For the text-containing cell, return its midpoint in [x, y] coordinate format. 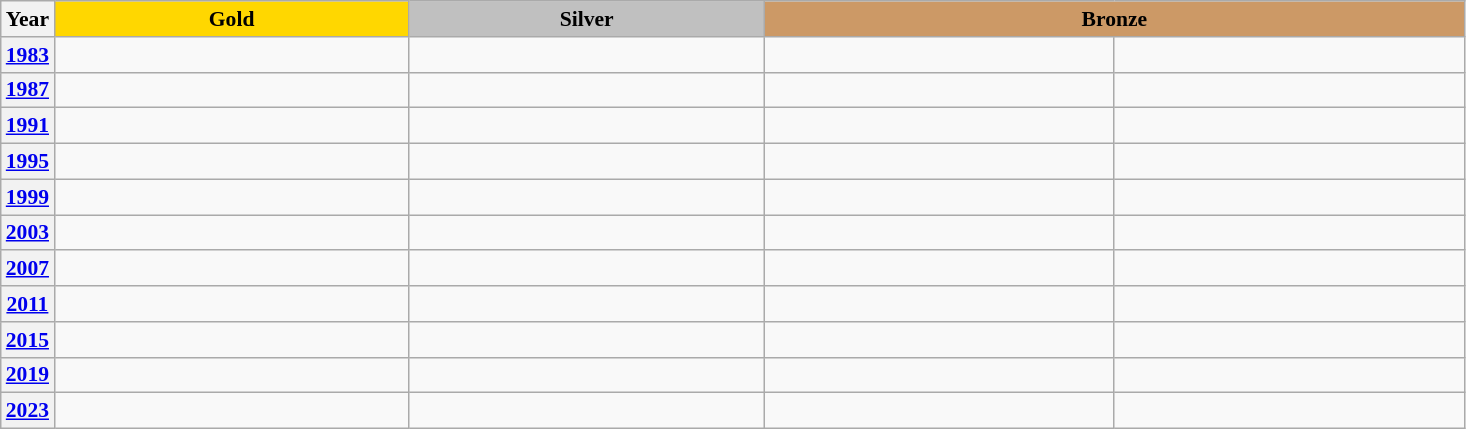
1987 [28, 90]
Silver [586, 19]
1991 [28, 126]
2023 [28, 411]
2019 [28, 375]
2003 [28, 233]
2011 [28, 304]
1999 [28, 197]
Gold [232, 19]
Bronze [1114, 19]
1983 [28, 55]
Year [28, 19]
2015 [28, 340]
2007 [28, 269]
1995 [28, 162]
